Return [x, y] of the center of cell containing provided text 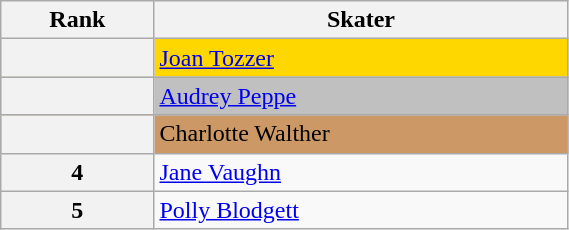
Rank [78, 20]
Jane Vaughn [361, 172]
Skater [361, 20]
4 [78, 172]
5 [78, 210]
Polly Blodgett [361, 210]
Charlotte Walther [361, 134]
Joan Tozzer [361, 58]
Audrey Peppe [361, 96]
